Detect which cell encompasses the target text, then output its [x, y] center coordinate. 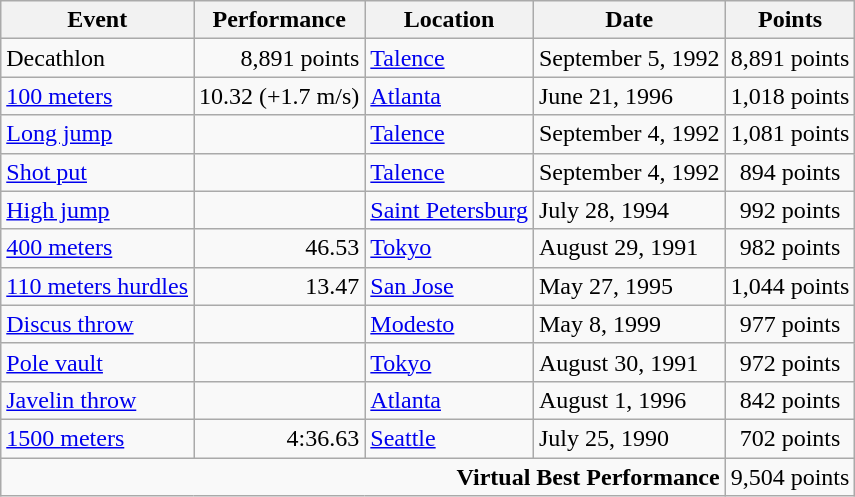
August 1, 1996 [629, 400]
Saint Petersburg [450, 210]
Javelin throw [98, 400]
Virtual Best Performance [363, 477]
1,018 points [790, 96]
Long jump [98, 134]
Performance [280, 20]
Modesto [450, 324]
1500 meters [98, 438]
July 25, 1990 [629, 438]
Decathlon [98, 58]
San Jose [450, 286]
June 21, 1996 [629, 96]
982 points [790, 248]
4:36.63 [280, 438]
46.53 [280, 248]
842 points [790, 400]
400 meters [98, 248]
Discus throw [98, 324]
972 points [790, 362]
Date [629, 20]
992 points [790, 210]
August 30, 1991 [629, 362]
Pole vault [98, 362]
9,504 points [790, 477]
702 points [790, 438]
Location [450, 20]
977 points [790, 324]
Seattle [450, 438]
Shot put [98, 172]
July 28, 1994 [629, 210]
13.47 [280, 286]
1,081 points [790, 134]
10.32 (+1.7 m/s) [280, 96]
110 meters hurdles [98, 286]
High jump [98, 210]
September 5, 1992 [629, 58]
May 8, 1999 [629, 324]
894 points [790, 172]
100 meters [98, 96]
Event [98, 20]
May 27, 1995 [629, 286]
Points [790, 20]
1,044 points [790, 286]
August 29, 1991 [629, 248]
